Return (x, y) of the center of cell containing provided text 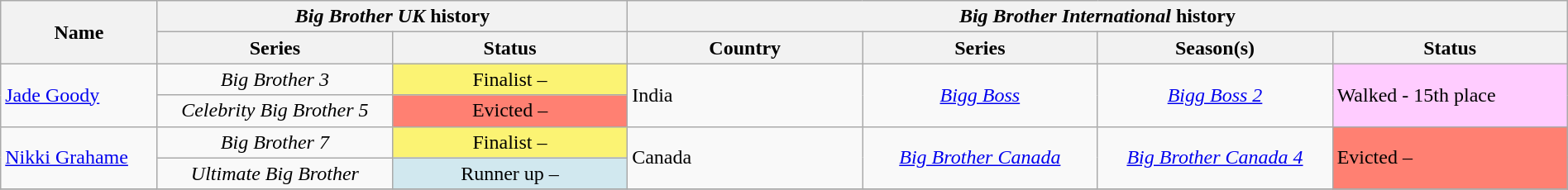
Bigg Boss 2 (1215, 95)
Big Brother 3 (275, 79)
Bigg Boss (980, 95)
Nikki Grahame (79, 158)
Big Brother UK history (392, 17)
Canada (745, 158)
India (745, 95)
Walked - 15th place (1450, 95)
Name (79, 32)
Big Brother International history (1098, 17)
Celebrity Big Brother 5 (275, 111)
Season(s) (1215, 48)
Big Brother Canada (980, 158)
Country (745, 48)
Runner up – (509, 173)
Jade Goody (79, 95)
Big Brother 7 (275, 142)
Big Brother Canada 4 (1215, 158)
Ultimate Big Brother (275, 173)
